Determine the (x, y) coordinate at the center of the cell enclosing the given text.  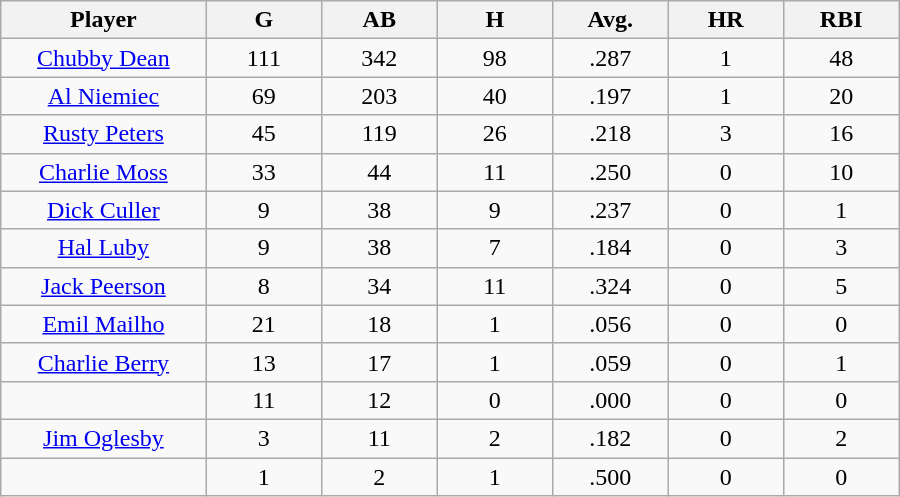
40 (494, 96)
342 (380, 58)
.059 (610, 362)
.324 (610, 286)
17 (380, 362)
Chubby Dean (104, 58)
H (494, 20)
Dick Culler (104, 210)
.197 (610, 96)
.218 (610, 134)
Rusty Peters (104, 134)
Player (104, 20)
16 (841, 134)
13 (264, 362)
.287 (610, 58)
Avg. (610, 20)
Charlie Berry (104, 362)
.056 (610, 324)
.250 (610, 172)
.000 (610, 400)
HR (726, 20)
Jim Oglesby (104, 438)
.184 (610, 248)
.182 (610, 438)
Emil Mailho (104, 324)
RBI (841, 20)
.500 (610, 477)
48 (841, 58)
Al Niemiec (104, 96)
G (264, 20)
69 (264, 96)
45 (264, 134)
.237 (610, 210)
203 (380, 96)
8 (264, 286)
98 (494, 58)
26 (494, 134)
111 (264, 58)
12 (380, 400)
33 (264, 172)
18 (380, 324)
AB (380, 20)
20 (841, 96)
119 (380, 134)
21 (264, 324)
Hal Luby (104, 248)
10 (841, 172)
5 (841, 286)
Jack Peerson (104, 286)
34 (380, 286)
Charlie Moss (104, 172)
44 (380, 172)
7 (494, 248)
